Identify which cell holds the provided text, then report its (x, y) central coordinate. 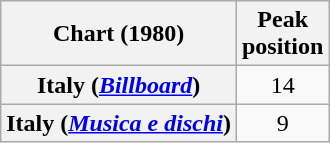
9 (282, 123)
Italy (Billboard) (119, 85)
Chart (1980) (119, 34)
Italy (Musica e dischi) (119, 123)
14 (282, 85)
Peakposition (282, 34)
